Search for the cell housing the specified text and yield its (x, y) center coordinate. 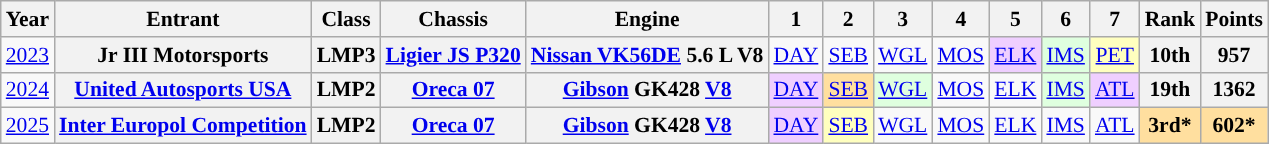
Ligier JS P320 (454, 55)
6 (1066, 19)
Year (28, 19)
Entrant (183, 19)
Inter Europol Competition (183, 126)
2 (848, 19)
1362 (1234, 90)
LMP3 (346, 55)
602* (1234, 126)
1 (796, 19)
5 (1015, 19)
3 (902, 19)
10th (1170, 55)
2024 (28, 90)
Points (1234, 19)
7 (1115, 19)
4 (960, 19)
Nissan VK56DE 5.6 L V8 (648, 55)
3rd* (1170, 126)
Jr III Motorsports (183, 55)
Engine (648, 19)
2023 (28, 55)
Rank (1170, 19)
United Autosports USA (183, 90)
Chassis (454, 19)
957 (1234, 55)
PET (1115, 55)
2025 (28, 126)
Class (346, 19)
19th (1170, 90)
